Return the [x, y] coordinate for the center point of the cell that contains the specified text.  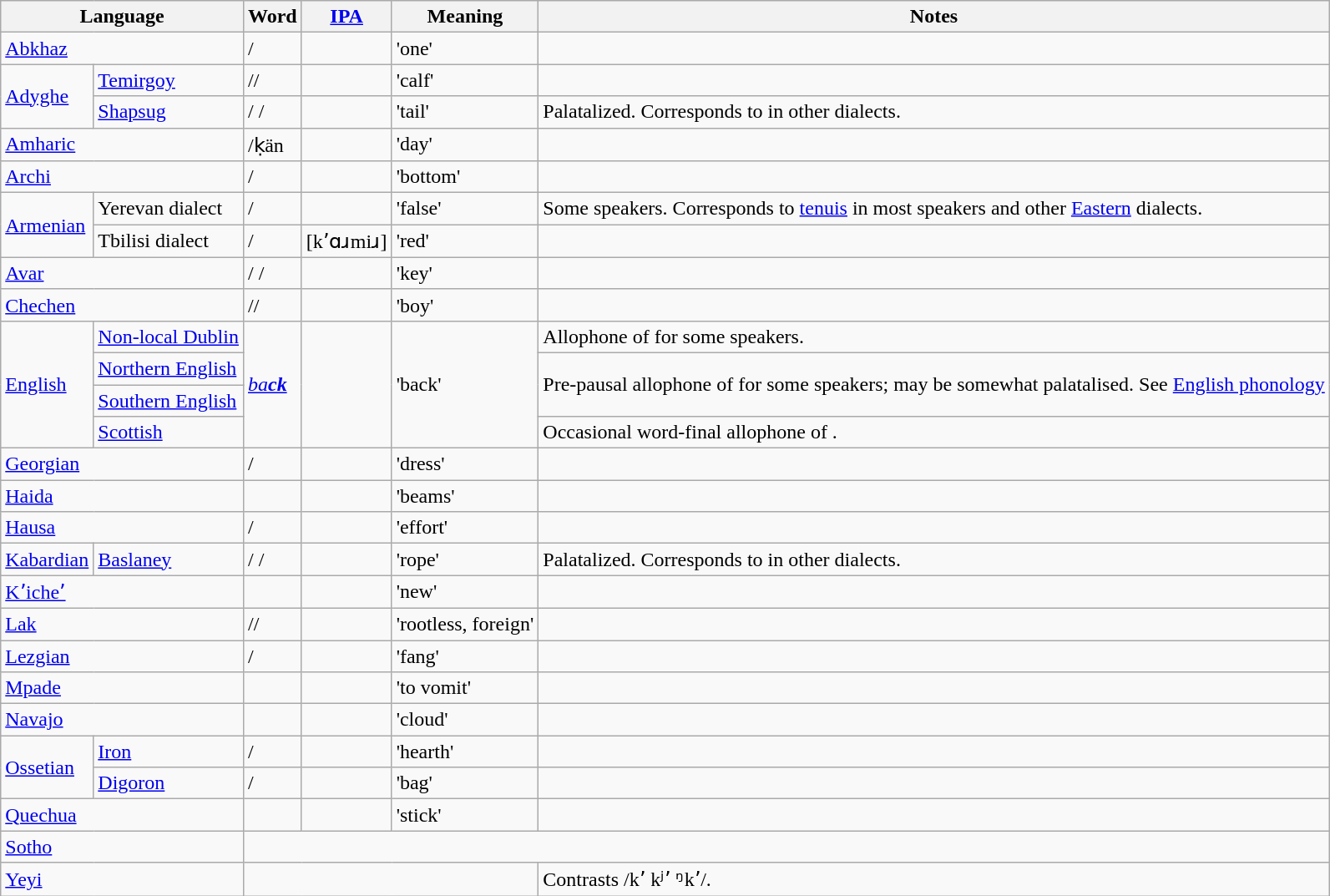
Amharic [122, 144]
Allophone of for some speakers. [934, 337]
'back' [465, 384]
Haida [122, 496]
Scottish [169, 433]
Armenian [47, 225]
Avar [122, 273]
Some speakers. Corresponds to tenuis in most speakers and other Eastern dialects. [934, 209]
Ossetian [47, 767]
'rope' [465, 559]
'red' [465, 241]
'false' [465, 209]
'key' [465, 273]
IPA [346, 17]
'new' [465, 592]
Language [122, 17]
'calf' [465, 80]
Iron [169, 752]
'stick' [465, 815]
Mpade [122, 688]
Georgian [122, 464]
Digoron [169, 783]
'one' [465, 48]
Northern English [169, 368]
Baslaney [169, 559]
Temirgoy [169, 80]
Adyghe [47, 96]
'tail' [465, 112]
Contrasts /kʼ kʲʼ ᵑkʼ/. [934, 879]
Navajo [122, 720]
/ḳän [272, 144]
Abkhaz [122, 48]
Lezgian [122, 656]
Archi [122, 177]
Occasional word-final allophone of . [934, 433]
Southern English [169, 400]
Pre-pausal allophone of for some speakers; may be somewhat palatalised. See English phonology [934, 384]
'rootless, foreign' [465, 624]
Lak [122, 624]
'fang' [465, 656]
'dress' [465, 464]
'bag' [465, 783]
English [47, 384]
'boy' [465, 305]
Sotho [122, 847]
Hausa [122, 528]
'cloud' [465, 720]
Notes [934, 17]
'day' [465, 144]
Non-local Dublin [169, 337]
Shapsug [169, 112]
Word [272, 17]
Meaning [465, 17]
'beams' [465, 496]
'bottom' [465, 177]
'hearth' [465, 752]
'effort' [465, 528]
Kʼicheʼ [122, 592]
Yerevan dialect [169, 209]
Kabardian [47, 559]
Chechen [122, 305]
Yeyi [122, 879]
back [272, 384]
Quechua [122, 815]
[kʼɑɹmiɹ] [346, 241]
Tbilisi dialect [169, 241]
'to vomit' [465, 688]
